Provide the (x, y) coordinate of the cell's center where the given text is located.  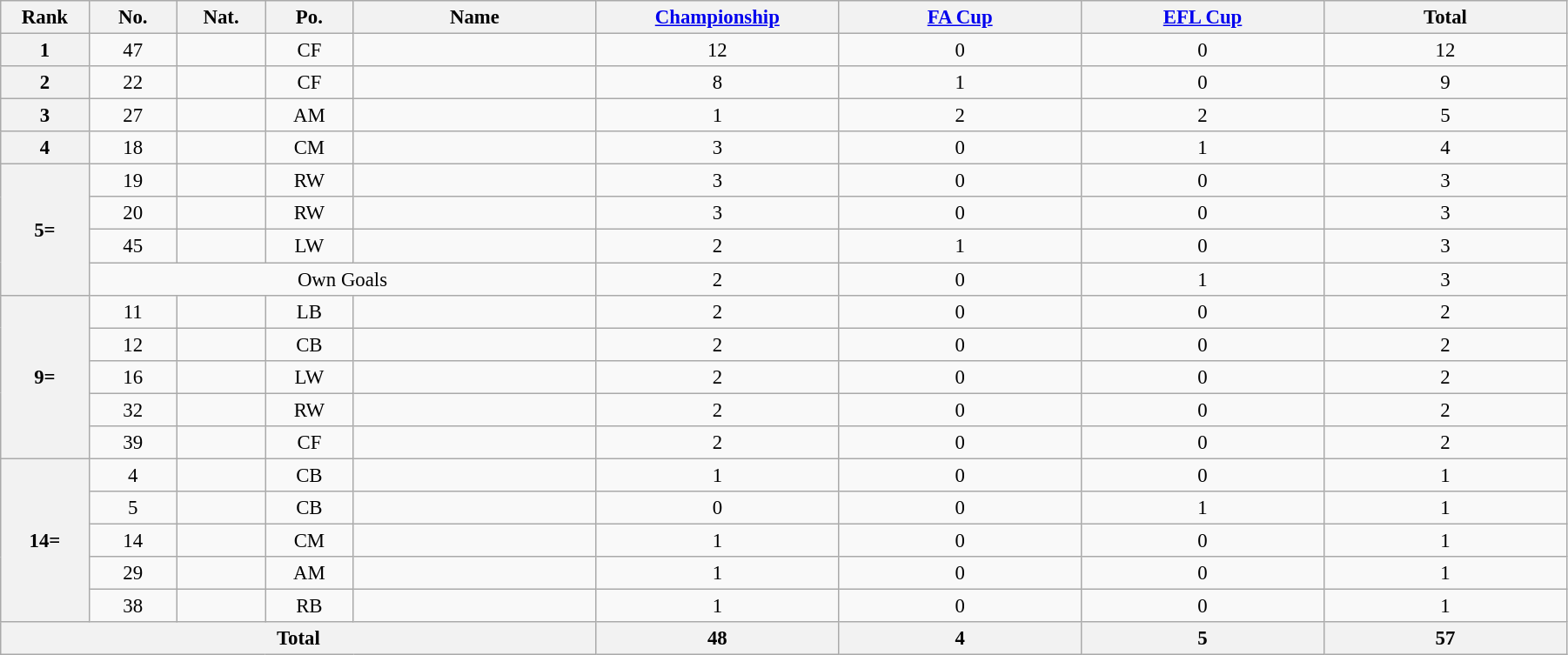
FA Cup (961, 17)
20 (132, 213)
Name (475, 17)
No. (132, 17)
48 (717, 638)
Po. (310, 17)
9 (1444, 83)
18 (132, 148)
9= (45, 377)
29 (132, 573)
LB (310, 311)
45 (132, 246)
11 (132, 311)
16 (132, 377)
EFL Cup (1203, 17)
8 (717, 83)
19 (132, 181)
22 (132, 83)
Championship (717, 17)
Own Goals (343, 279)
57 (1444, 638)
14 (132, 540)
47 (132, 50)
Nat. (221, 17)
RB (310, 606)
14= (45, 540)
Rank (45, 17)
39 (132, 443)
27 (132, 116)
32 (132, 410)
38 (132, 606)
5= (45, 230)
